Locate the cell with the specified text and output its (x, y) center coordinate. 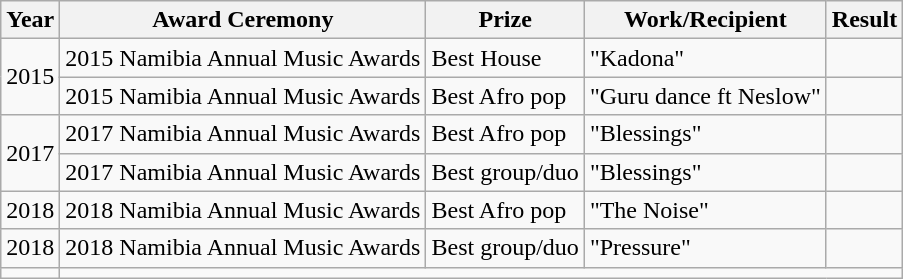
2017 (30, 153)
"The Noise" (705, 210)
Result (864, 20)
Year (30, 20)
"Kadona" (705, 58)
"Pressure" (705, 248)
Award Ceremony (243, 20)
"Guru dance ft Neslow" (705, 96)
Work/Recipient (705, 20)
Best House (505, 58)
2015 (30, 77)
Prize (505, 20)
